Output the [X, Y] coordinate of the center of the cell containing the given text.  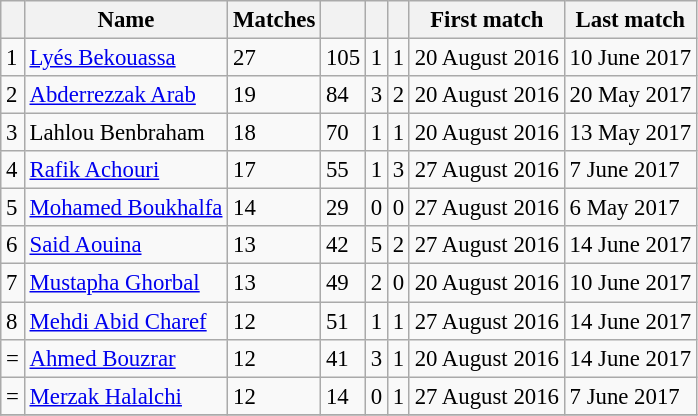
Ahmed Bouzrar [126, 358]
First match [486, 20]
42 [344, 245]
105 [344, 58]
13 May 2017 [630, 133]
8 [12, 321]
Name [126, 20]
19 [274, 95]
51 [344, 321]
55 [344, 170]
Lyés Bekouassa [126, 58]
Mehdi Abid Charef [126, 321]
Mustapha Ghorbal [126, 283]
6 [12, 245]
49 [344, 283]
Said Aouina [126, 245]
Merzak Halalchi [126, 396]
Matches [274, 20]
7 [12, 283]
27 [274, 58]
4 [12, 170]
Mohamed Boukhalfa [126, 208]
Rafik Achouri [126, 170]
29 [344, 208]
Lahlou Benbraham [126, 133]
20 May 2017 [630, 95]
70 [344, 133]
84 [344, 95]
41 [344, 358]
17 [274, 170]
18 [274, 133]
6 May 2017 [630, 208]
Last match [630, 20]
Abderrezzak Arab [126, 95]
